From the cell containing the given text, extract its center point as (X, Y) coordinate. 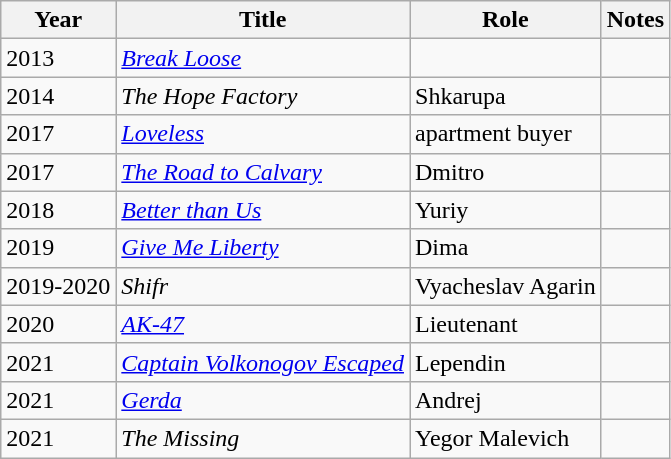
Better than Us (263, 210)
Year (58, 20)
The Road to Calvary (263, 172)
2014 (58, 96)
Dmitro (506, 172)
2018 (58, 210)
Lependin (506, 362)
Title (263, 20)
AK-47 (263, 324)
Shkarupa (506, 96)
Loveless (263, 134)
Yuriy (506, 210)
The Missing (263, 438)
apartment buyer (506, 134)
2013 (58, 58)
Yegor Malevich (506, 438)
Role (506, 20)
Dima (506, 248)
Vyacheslav Agarin (506, 286)
Andrej (506, 400)
Captain Volkonogov Escaped (263, 362)
Gerda (263, 400)
Give Me Liberty (263, 248)
The Hope Factory (263, 96)
Shifr (263, 286)
Lieutenant (506, 324)
2019 (58, 248)
2020 (58, 324)
2019-2020 (58, 286)
Notes (635, 20)
Break Loose (263, 58)
